Return the (X, Y) coordinate for the center point of the cell that contains the specified text.  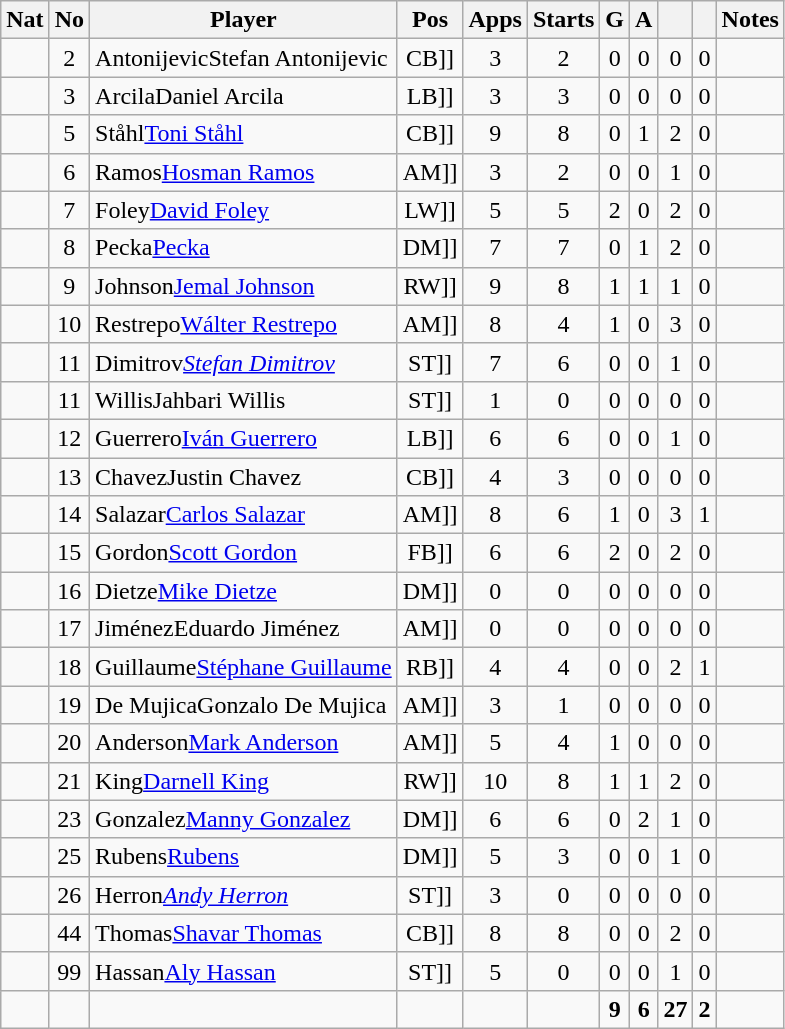
GordonScott Gordon (244, 553)
A (644, 20)
ArcilaDaniel Arcila (244, 96)
20 (69, 743)
De MujicaGonzalo De Mujica (244, 705)
15 (69, 553)
Notes (750, 20)
RB]] (430, 667)
19 (69, 705)
26 (69, 895)
GuillaumeStéphane Guillaume (244, 667)
No (69, 20)
FoleyDavid Foley (244, 210)
KingDarnell King (244, 781)
AntonijevicStefan Antonijevic (244, 58)
FB]] (430, 553)
DimitrovStefan Dimitrov (244, 362)
Apps (495, 20)
AndersonMark Anderson (244, 743)
ChavezJustin Chavez (244, 477)
HerronAndy Herron (244, 895)
44 (69, 933)
G (615, 20)
ThomasShavar Thomas (244, 933)
HassanAly Hassan (244, 971)
DietzeMike Dietze (244, 591)
14 (69, 515)
Starts (563, 20)
StåhlToni Ståhl (244, 134)
13 (69, 477)
99 (69, 971)
16 (69, 591)
RubensRubens (244, 857)
LW]] (430, 210)
17 (69, 629)
18 (69, 667)
27 (676, 1009)
GuerreroIván Guerrero (244, 438)
Pos (430, 20)
RamosHosman Ramos (244, 172)
12 (69, 438)
25 (69, 857)
WillisJahbari Willis (244, 400)
21 (69, 781)
GonzalezManny Gonzalez (244, 819)
RestrepoWálter Restrepo (244, 324)
Nat (25, 20)
PeckaPecka (244, 248)
23 (69, 819)
JohnsonJemal Johnson (244, 286)
Player (244, 20)
SalazarCarlos Salazar (244, 515)
JiménezEduardo Jiménez (244, 629)
